Output the (X, Y) coordinate of the center of the cell containing the given text.  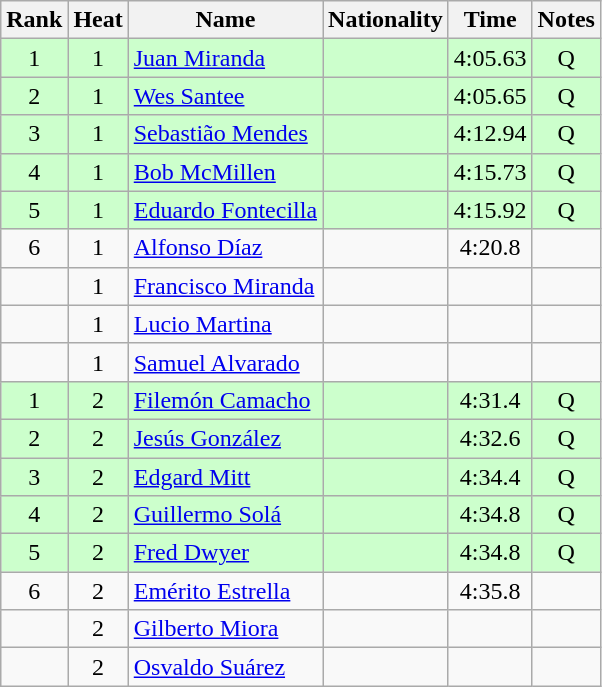
Juan Miranda (225, 58)
Samuel Alvarado (225, 362)
Filemón Camacho (225, 400)
Alfonso Díaz (225, 248)
Gilberto Miora (225, 629)
Edgard Mitt (225, 477)
Lucio Martina (225, 324)
Time (490, 20)
Emérito Estrella (225, 591)
Rank (34, 20)
Heat (98, 20)
4:35.8 (490, 591)
4:32.6 (490, 438)
Bob McMillen (225, 172)
Guillermo Solá (225, 515)
Francisco Miranda (225, 286)
Notes (566, 20)
4:05.63 (490, 58)
4:15.73 (490, 172)
Wes Santee (225, 96)
Fred Dwyer (225, 553)
Name (225, 20)
Eduardo Fontecilla (225, 210)
4:31.4 (490, 400)
4:12.94 (490, 134)
4:34.4 (490, 477)
4:15.92 (490, 210)
Sebastião Mendes (225, 134)
4:05.65 (490, 96)
Jesús González (225, 438)
4:20.8 (490, 248)
Osvaldo Suárez (225, 667)
Nationality (386, 20)
